Provide the [X, Y] coordinate of the cell's center where the given text is located.  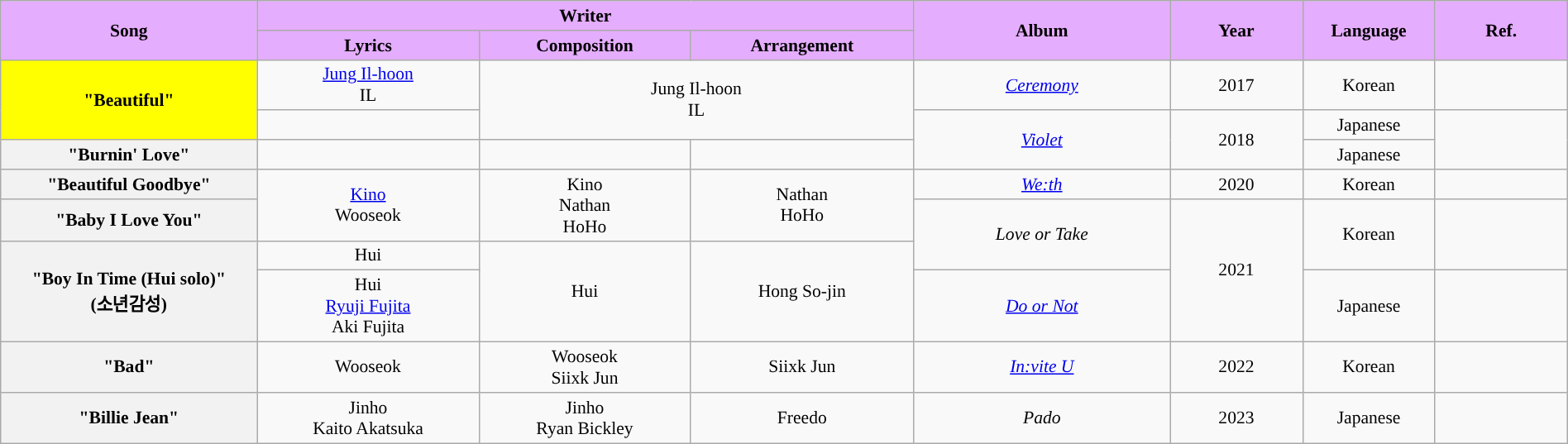
Composition [585, 45]
"Beautiful Goodbye" [129, 184]
JinhoRyan Bickley [585, 417]
"Boy In Time (Hui solo)" (소년감성) [129, 291]
Do or Not [1042, 306]
2022 [1236, 367]
Song [129, 30]
Language [1369, 30]
Hong So-jin [802, 291]
Pado [1042, 417]
Lyrics [368, 45]
"Billie Jean" [129, 417]
"Beautiful" [129, 99]
Year [1236, 30]
2017 [1236, 84]
2023 [1236, 417]
Siixk Jun [802, 367]
Ceremony [1042, 84]
NathanHoHo [802, 205]
In:vite U [1042, 367]
"Burnin' Love" [129, 155]
Album [1042, 30]
Violet [1042, 139]
Writer [586, 16]
2020 [1236, 184]
Wooseok [368, 367]
"Baby I Love You" [129, 220]
KinoWooseok [368, 205]
2018 [1236, 139]
We:th [1042, 184]
Love or Take [1042, 235]
Ref. [1501, 30]
KinoNathanHoHo [585, 205]
Freedo [802, 417]
2021 [1236, 270]
HuiRyuji FujitaAki Fujita [368, 306]
WooseokSiixk Jun [585, 367]
Arrangement [802, 45]
JinhoKaito Akatsuka [368, 417]
"Bad" [129, 367]
